Pinpoint the cell where the given text exists, returning its [x, y] midpoint coordinate. 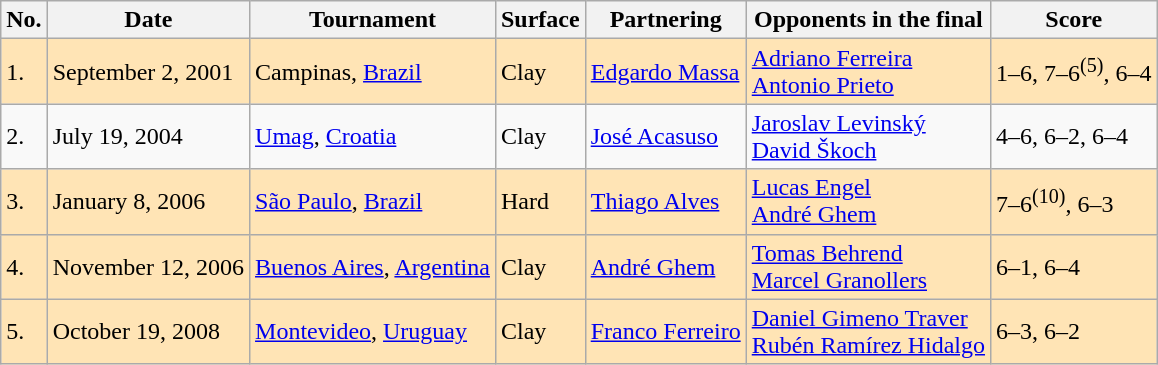
6–3, 6–2 [1074, 332]
Franco Ferreiro [666, 332]
3. [24, 202]
1–6, 7–6(5), 6–4 [1074, 72]
Hard [540, 202]
4. [24, 266]
Edgardo Massa [666, 72]
January 8, 2006 [148, 202]
Partnering [666, 20]
Tomas Behrend Marcel Granollers [868, 266]
Campinas, Brazil [373, 72]
São Paulo, Brazil [373, 202]
Adriano Ferreira Antonio Prieto [868, 72]
Buenos Aires, Argentina [373, 266]
José Acasuso [666, 136]
1. [24, 72]
6–1, 6–4 [1074, 266]
Montevideo, Uruguay [373, 332]
2. [24, 136]
Opponents in the final [868, 20]
Date [148, 20]
Surface [540, 20]
7–6(10), 6–3 [1074, 202]
No. [24, 20]
Thiago Alves [666, 202]
September 2, 2001 [148, 72]
November 12, 2006 [148, 266]
July 19, 2004 [148, 136]
Lucas Engel André Ghem [868, 202]
October 19, 2008 [148, 332]
Score [1074, 20]
Daniel Gimeno Traver Rubén Ramírez Hidalgo [868, 332]
André Ghem [666, 266]
5. [24, 332]
Jaroslav Levinský David Škoch [868, 136]
4–6, 6–2, 6–4 [1074, 136]
Tournament [373, 20]
Umag, Croatia [373, 136]
